From the cell containing the given text, extract its center point as (x, y) coordinate. 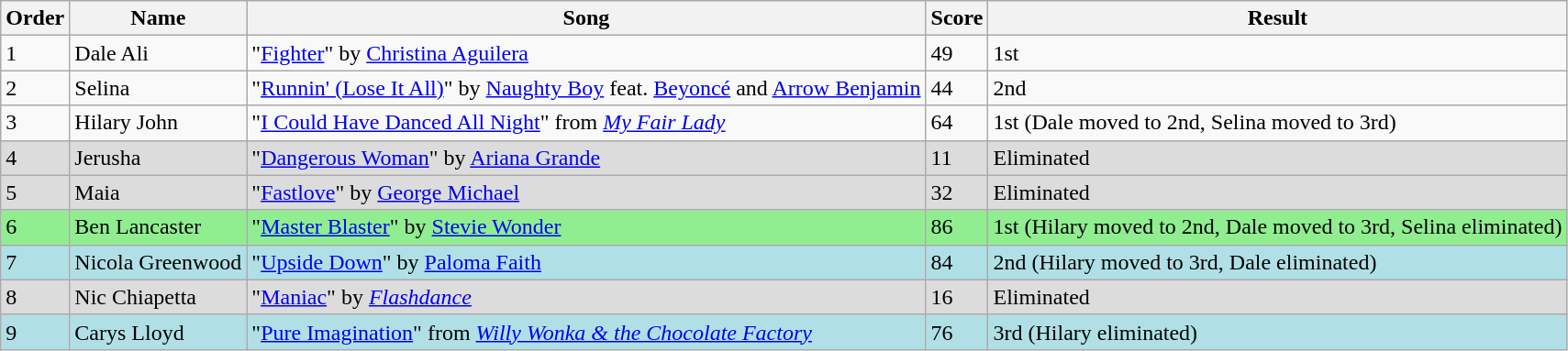
Dale Ali (158, 53)
Score (957, 18)
6 (35, 227)
44 (957, 88)
Ben Lancaster (158, 227)
Song (586, 18)
1 (35, 53)
Jerusha (158, 158)
84 (957, 262)
Order (35, 18)
Nic Chiapetta (158, 297)
2nd (Hilary moved to 3rd, Dale eliminated) (1277, 262)
"Pure Imagination" from Willy Wonka & the Chocolate Factory (586, 332)
"Fighter" by Christina Aguilera (586, 53)
"Maniac" by Flashdance (586, 297)
1st (Dale moved to 2nd, Selina moved to 3rd) (1277, 123)
11 (957, 158)
16 (957, 297)
Selina (158, 88)
"I Could Have Danced All Night" from My Fair Lady (586, 123)
76 (957, 332)
32 (957, 192)
1st (Hilary moved to 2nd, Dale moved to 3rd, Selina eliminated) (1277, 227)
5 (35, 192)
Maia (158, 192)
9 (35, 332)
49 (957, 53)
1st (1277, 53)
64 (957, 123)
2 (35, 88)
86 (957, 227)
3rd (Hilary eliminated) (1277, 332)
"Master Blaster" by Stevie Wonder (586, 227)
3 (35, 123)
"Runnin' (Lose It All)" by Naughty Boy feat. Beyoncé and Arrow Benjamin (586, 88)
Hilary John (158, 123)
8 (35, 297)
"Upside Down" by Paloma Faith (586, 262)
Carys Lloyd (158, 332)
7 (35, 262)
4 (35, 158)
Nicola Greenwood (158, 262)
Result (1277, 18)
2nd (1277, 88)
Name (158, 18)
"Fastlove" by George Michael (586, 192)
"Dangerous Woman" by Ariana Grande (586, 158)
